Identify which cell holds the provided text, then report its [x, y] central coordinate. 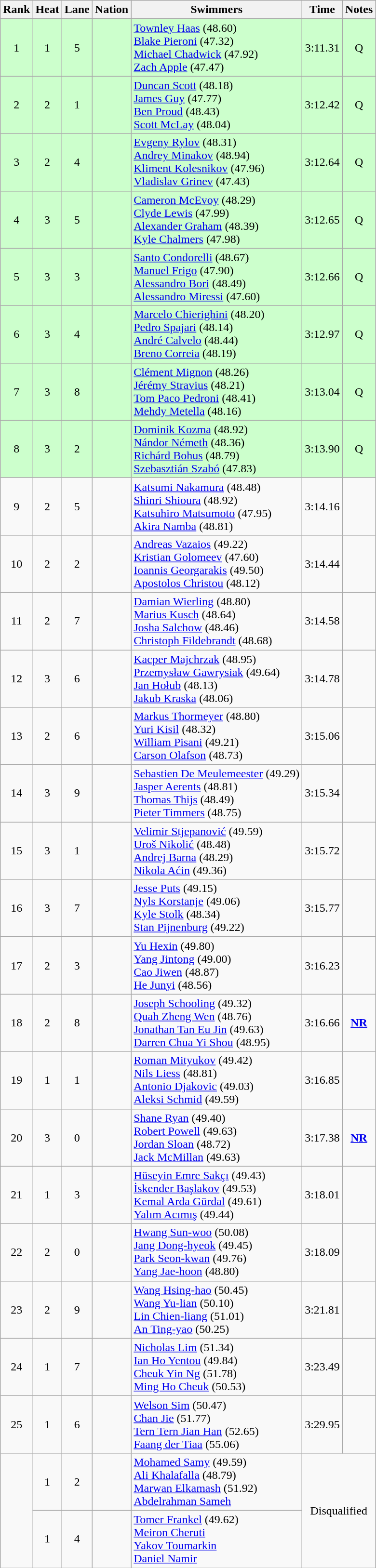
Roman Mityukov (49.42)Nils Liess (48.81)Antonio Djakovic (49.03)Aleksi Schmid (49.59) [217, 1080]
Notes [359, 10]
22 [16, 1252]
3:18.09 [322, 1252]
Time [322, 10]
3:12.42 [322, 105]
10 [16, 564]
Townley Haas (48.60)Blake Pieroni (47.32)Michael Chadwick (47.92)Zach Apple (47.47) [217, 47]
20 [16, 1137]
Cameron McEvoy (48.29)Clyde Lewis (47.99)Alexander Graham (48.39)Kyle Chalmers (47.98) [217, 220]
Hwang Sun-woo (50.08)Jang Dong-hyeok (49.45)Park Seon-kwan (49.76)Yang Jae-hoon (48.80) [217, 1252]
3:16.85 [322, 1080]
Hüseyin Emre Sakçı (49.43)İskender Başlakov (49.53)Kemal Arda Gürdal (49.61)Yalım Acımış (49.44) [217, 1195]
3:15.06 [322, 736]
3:15.77 [322, 908]
Duncan Scott (48.18)James Guy (47.77)Ben Proud (48.43)Scott McLay (48.04) [217, 105]
Nation [111, 10]
3:13.04 [322, 391]
Nicholas Lim (51.34)Ian Ho Yentou (49.84)Cheuk Yin Ng (51.78)Ming Ho Cheuk (50.53) [217, 1367]
Rank [16, 10]
Clément Mignon (48.26)Jérémy Stravius (48.21)Tom Paco Pedroni (48.41)Mehdy Metella (48.16) [217, 391]
3:16.66 [322, 1023]
Disqualified [339, 1510]
Dominik Kozma (48.92)Nándor Németh (48.36)Richárd Bohus (48.79)Szebasztián Szabó (47.83) [217, 449]
17 [16, 966]
11 [16, 621]
12 [16, 678]
Mohamed Samy (49.59)Ali Khalafalla (48.79)Marwan Elkamash (51.92)Abdelrahman Sameh [217, 1481]
Heat [47, 10]
Velimir Stjepanović (49.59)Uroš Nikolić (48.48)Andrej Barna (48.29)Nikola Aćin (49.36) [217, 851]
3:15.34 [322, 793]
3:29.95 [322, 1424]
Swimmers [217, 10]
3:17.38 [322, 1137]
Welson Sim (50.47)Chan Jie (51.77)Tern Tern Jian Han (52.65)Faang der Tiaa (55.06) [217, 1424]
Damian Wierling (48.80)Marius Kusch (48.64)Josha Salchow (48.46)Christoph Fildebrandt (48.68) [217, 621]
Andreas Vazaios (49.22)Kristian Golomeev (47.60)Ioannis Georgarakis (49.50)Apostolos Christou (48.12) [217, 564]
Marcelo Chierighini (48.20)Pedro Spajari (48.14)André Calvelo (48.44)Breno Correia (48.19) [217, 334]
3:23.49 [322, 1367]
15 [16, 851]
24 [16, 1367]
3:14.16 [322, 506]
Katsumi Nakamura (48.48)Shinri Shioura (48.92)Katsuhiro Matsumoto (47.95)Akira Namba (48.81) [217, 506]
3:12.97 [322, 334]
Wang Hsing-hao (50.45)Wang Yu-lian (50.10)Lin Chien-liang (51.01)An Ting-yao (50.25) [217, 1310]
3:16.23 [322, 966]
Shane Ryan (49.40)Robert Powell (49.63)Jordan Sloan (48.72)Jack McMillan (49.63) [217, 1137]
3:14.78 [322, 678]
3:12.66 [322, 277]
Joseph Schooling (49.32)Quah Zheng Wen (48.76)Jonathan Tan Eu Jin (49.63)Darren Chua Yi Shou (48.95) [217, 1023]
18 [16, 1023]
Sebastien De Meulemeester (49.29)Jasper Aerents (48.81)Thomas Thijs (48.49)Pieter Timmers (48.75) [217, 793]
Yu Hexin (49.80)Yang Jintong (49.00)Cao Jiwen (48.87)He Junyi (48.56) [217, 966]
14 [16, 793]
Jesse Puts (49.15)Nyls Korstanje (49.06)Kyle Stolk (48.34)Stan Pijnenburg (49.22) [217, 908]
3:12.65 [322, 220]
3:21.81 [322, 1310]
Markus Thormeyer (48.80)Yuri Kisil (48.32)William Pisani (49.21)Carson Olafson (48.73) [217, 736]
23 [16, 1310]
3:12.64 [322, 162]
3:15.72 [322, 851]
3:11.31 [322, 47]
16 [16, 908]
19 [16, 1080]
3:13.90 [322, 449]
13 [16, 736]
21 [16, 1195]
Kacper Majchrzak (48.95)Przemysław Gawrysiak (49.64)Jan Hołub (48.13)Jakub Kraska (48.06) [217, 678]
Lane [77, 10]
Santo Condorelli (48.67)Manuel Frigo (47.90)Alessandro Bori (48.49)Alessandro Miressi (47.60) [217, 277]
3:14.58 [322, 621]
Tomer Frankel (49.62)Meiron Cheruti Yakov ToumarkinDaniel Namir [217, 1539]
3:14.44 [322, 564]
3:18.01 [322, 1195]
Evgeny Rylov (48.31)Andrey Minakov (48.94)Kliment Kolesnikov (47.96)Vladislav Grinev (47.43) [217, 162]
25 [16, 1424]
